Output the [x, y] coordinate of the center of the cell containing the given text.  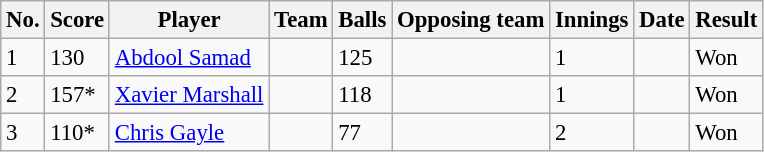
No. [23, 20]
Xavier Marshall [188, 95]
77 [362, 133]
130 [78, 58]
Date [662, 20]
Balls [362, 20]
Innings [592, 20]
Player [188, 20]
110* [78, 133]
125 [362, 58]
Chris Gayle [188, 133]
Score [78, 20]
157* [78, 95]
Abdool Samad [188, 58]
Team [301, 20]
Result [726, 20]
118 [362, 95]
Opposing team [471, 20]
3 [23, 133]
